Locate the cell with the specified text and output its [X, Y] center coordinate. 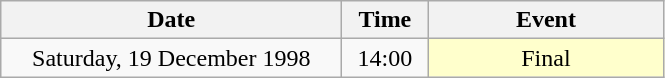
Final [546, 58]
Saturday, 19 December 1998 [172, 58]
Date [172, 20]
Event [546, 20]
Time [385, 20]
14:00 [385, 58]
